Extract the (x, y) coordinate from the center of the cell holding the provided text.  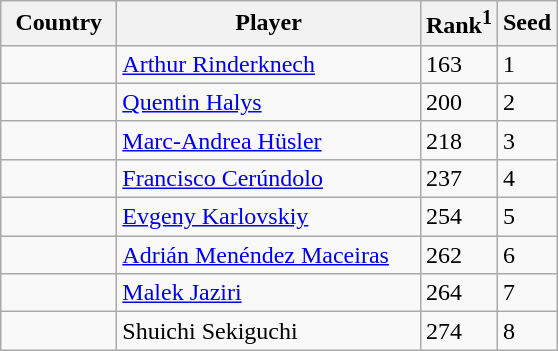
200 (458, 102)
Malek Jaziri (269, 293)
Shuichi Sekiguchi (269, 331)
Arthur Rinderknech (269, 64)
274 (458, 331)
6 (526, 255)
163 (458, 64)
264 (458, 293)
Evgeny Karlovskiy (269, 217)
3 (526, 140)
8 (526, 331)
1 (526, 64)
7 (526, 293)
Country (59, 24)
218 (458, 140)
Rank1 (458, 24)
5 (526, 217)
4 (526, 178)
Marc-Andrea Hüsler (269, 140)
Player (269, 24)
237 (458, 178)
2 (526, 102)
262 (458, 255)
Quentin Halys (269, 102)
254 (458, 217)
Adrián Menéndez Maceiras (269, 255)
Francisco Cerúndolo (269, 178)
Seed (526, 24)
